Pinpoint the cell where the given text exists, returning its [x, y] midpoint coordinate. 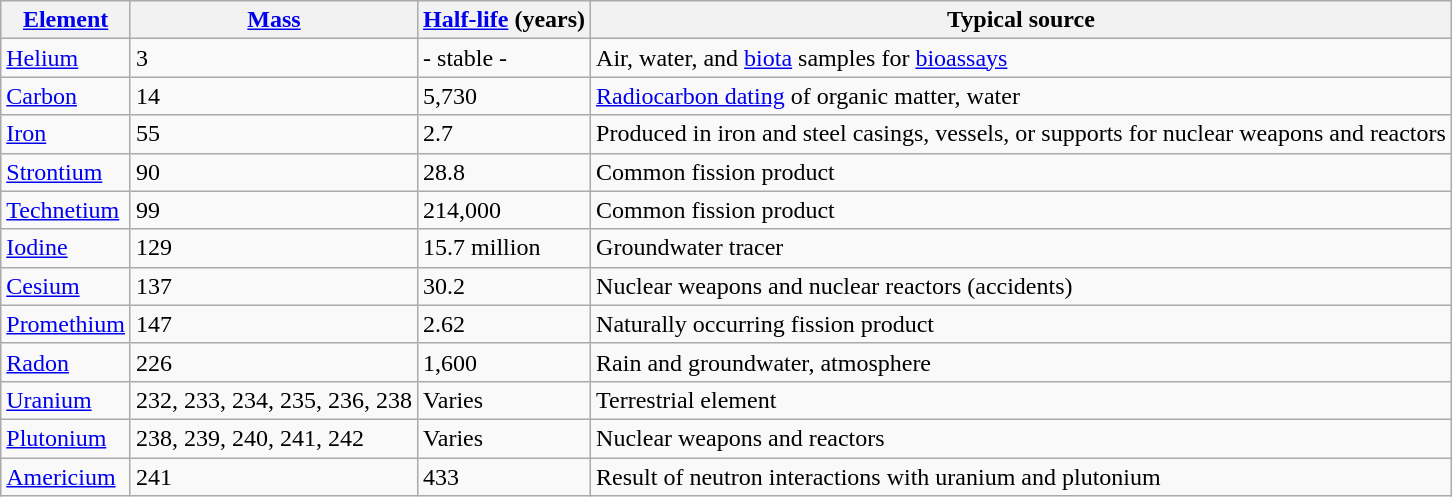
Radiocarbon dating of organic matter, water [1022, 96]
3 [274, 58]
Element [66, 20]
Strontium [66, 172]
Half-life (years) [504, 20]
232, 233, 234, 235, 236, 238 [274, 400]
Iodine [66, 248]
137 [274, 286]
Mass [274, 20]
214,000 [504, 210]
Helium [66, 58]
28.8 [504, 172]
433 [504, 477]
226 [274, 362]
Nuclear weapons and nuclear reactors (accidents) [1022, 286]
Nuclear weapons and reactors [1022, 438]
55 [274, 134]
Produced in iron and steel casings, vessels, or supports for nuclear weapons and reactors [1022, 134]
2.62 [504, 324]
Carbon [66, 96]
Air, water, and biota samples for bioassays [1022, 58]
Cesium [66, 286]
Radon [66, 362]
Terrestrial element [1022, 400]
5,730 [504, 96]
90 [274, 172]
Typical source [1022, 20]
Uranium [66, 400]
Promethium [66, 324]
Iron [66, 134]
14 [274, 96]
Naturally occurring fission product [1022, 324]
1,600 [504, 362]
238, 239, 240, 241, 242 [274, 438]
30.2 [504, 286]
Technetium [66, 210]
15.7 million [504, 248]
129 [274, 248]
Groundwater tracer [1022, 248]
Americium [66, 477]
- stable - [504, 58]
2.7 [504, 134]
241 [274, 477]
Rain and groundwater, atmosphere [1022, 362]
Plutonium [66, 438]
147 [274, 324]
Result of neutron interactions with uranium and plutonium [1022, 477]
99 [274, 210]
